Search for the cell housing the specified text and yield its [x, y] center coordinate. 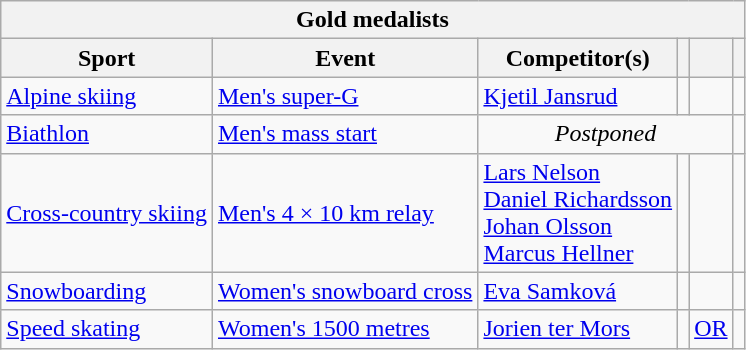
Men's 4 × 10 km relay [344, 212]
Women's 1500 metres [344, 329]
Alpine skiing [107, 96]
Gold medalists [372, 20]
OR [711, 329]
Men's super-G [344, 96]
Men's mass start [344, 134]
Cross-country skiing [107, 212]
Biathlon [107, 134]
Eva Samková [578, 291]
Competitor(s) [578, 58]
Women's snowboard cross [344, 291]
Jorien ter Mors [578, 329]
Event [344, 58]
Postponed [606, 134]
Lars Nelson Daniel Richardsson Johan Olsson Marcus Hellner [578, 212]
Snowboarding [107, 291]
Sport [107, 58]
Kjetil Jansrud [578, 96]
Speed skating [107, 329]
